Determine the [x, y] coordinate at the center of the cell enclosing the given text.  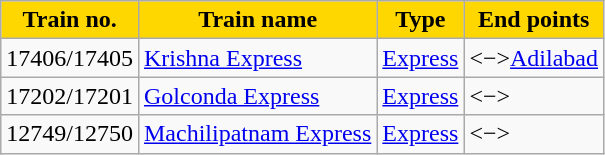
End points [534, 20]
Type [420, 20]
Train no. [70, 20]
17202/17201 [70, 96]
Krishna Express [257, 58]
<−>Adilabad [534, 58]
Machilipatnam Express [257, 134]
12749/12750 [70, 134]
Train name [257, 20]
17406/17405 [70, 58]
Golconda Express [257, 96]
